Find where the given text appears and provide that cell's center as [x, y] coordinate. 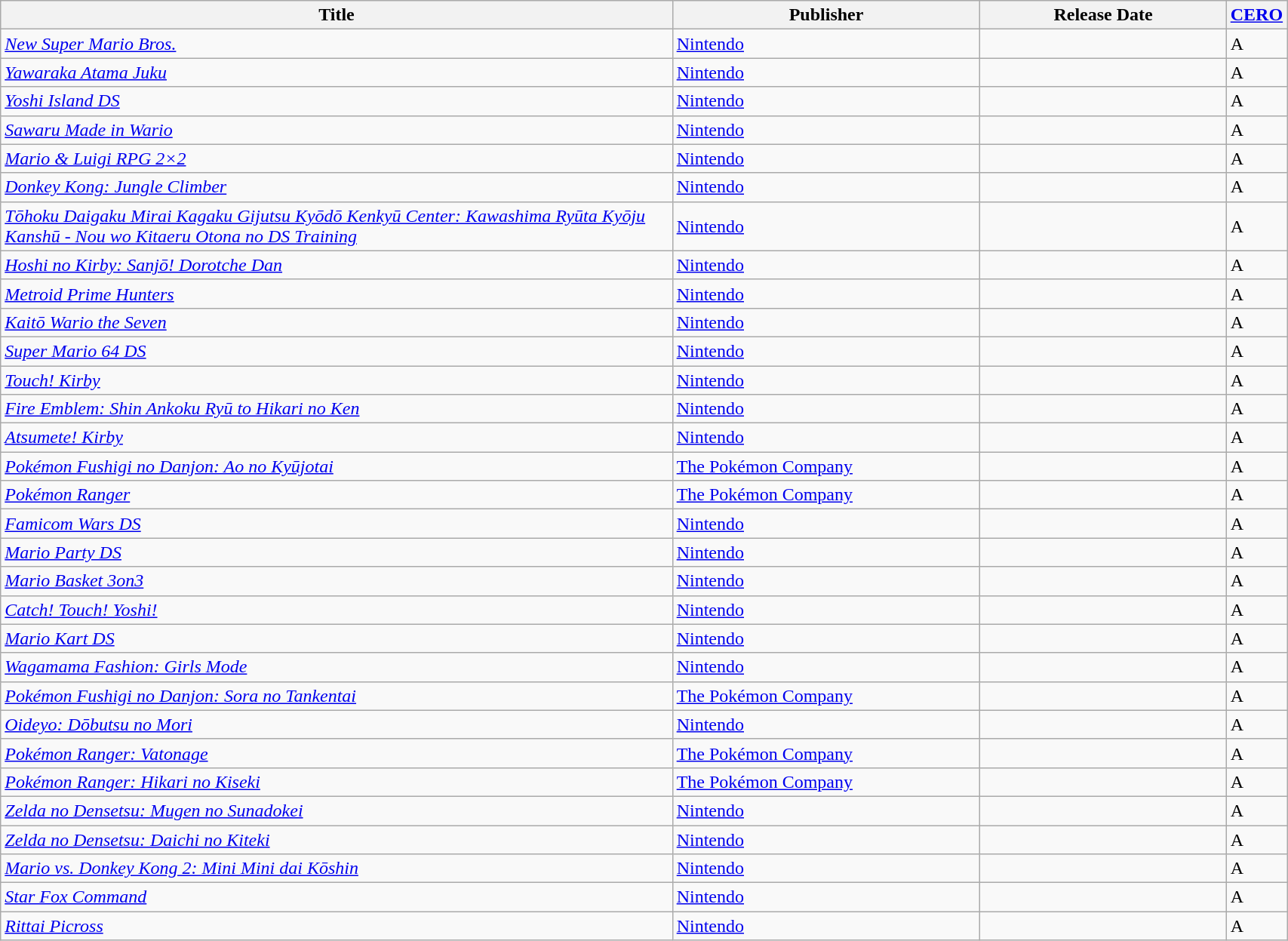
Fire Emblem: Shin Ankoku Ryū to Hikari no Ken [337, 409]
CERO [1256, 15]
New Super Mario Bros. [337, 44]
Zelda no Densetsu: Daichi no Kiteki [337, 840]
Pokémon Fushigi no Danjon: Ao no Kyūjotai [337, 466]
Metroid Prime Hunters [337, 294]
Release Date [1103, 15]
Rittai Picross [337, 926]
Mario Party DS [337, 552]
Yoshi Island DS [337, 101]
Catch! Touch! Yoshi! [337, 610]
Yawaraka Atama Juku [337, 72]
Pokémon Fushigi no Danjon: Sora no Tankentai [337, 696]
Kaitō Wario the Seven [337, 322]
Donkey Kong: Jungle Climber [337, 187]
Mario Basket 3on3 [337, 581]
Mario & Luigi RPG 2×2 [337, 158]
Tōhoku Daigaku Mirai Kagaku Gijutsu Kyōdō Kenkyū Center: Kawashima Ryūta Kyōju Kanshū - Nou wo Kitaeru Otona no DS Training [337, 226]
Super Mario 64 DS [337, 351]
Hoshi no Kirby: Sanjō! Dorotche Dan [337, 265]
Touch! Kirby [337, 380]
Wagamama Fashion: Girls Mode [337, 667]
Zelda no Densetsu: Mugen no Sunadokei [337, 810]
Star Fox Command [337, 897]
Oideyo: Dōbutsu no Mori [337, 724]
Sawaru Made in Wario [337, 130]
Title [337, 15]
Pokémon Ranger [337, 495]
Mario vs. Donkey Kong 2: Mini Mini dai Kōshin [337, 869]
Pokémon Ranger: Hikari no Kiseki [337, 782]
Atsumete! Kirby [337, 438]
Pokémon Ranger: Vatonage [337, 753]
Publisher [826, 15]
Famicom Wars DS [337, 524]
Mario Kart DS [337, 638]
